From the cell containing the given text, extract its center point as (X, Y) coordinate. 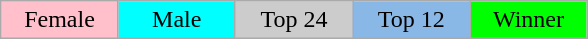
Female (60, 20)
Top 12 (412, 20)
Winner (528, 20)
Top 24 (294, 20)
Male (176, 20)
